Find where the given text appears and provide that cell's center as (X, Y) coordinate. 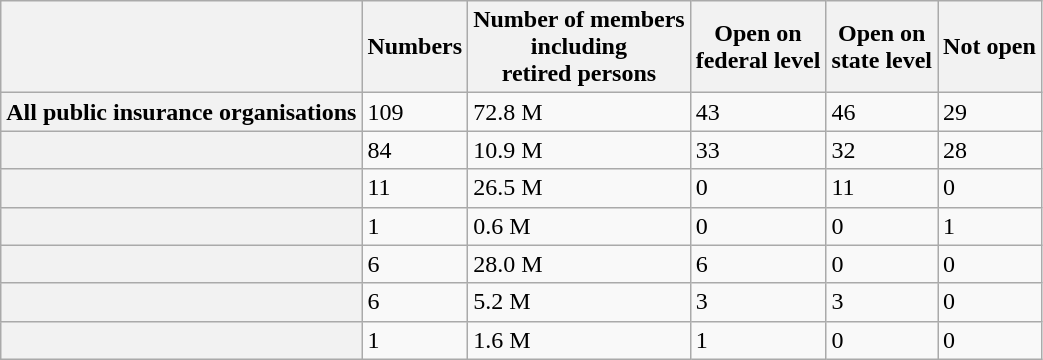
1.6 M (580, 340)
Open on state level (882, 47)
28 (990, 150)
109 (415, 112)
All public insurance organisations (182, 112)
72.8 M (580, 112)
Number of members including retired persons (580, 47)
Numbers (415, 47)
33 (758, 150)
0.6 M (580, 226)
32 (882, 150)
Open on federal level (758, 47)
29 (990, 112)
10.9 M (580, 150)
43 (758, 112)
5.2 M (580, 302)
46 (882, 112)
26.5 M (580, 188)
28.0 M (580, 264)
Not open (990, 47)
84 (415, 150)
